Return (X, Y) of the center of cell containing provided text 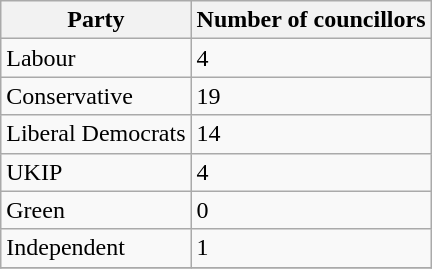
14 (311, 134)
0 (311, 210)
Independent (96, 248)
Labour (96, 58)
19 (311, 96)
Conservative (96, 96)
Green (96, 210)
Number of councillors (311, 20)
Liberal Democrats (96, 134)
Party (96, 20)
UKIP (96, 172)
1 (311, 248)
